Find where the given text appears and provide that cell's center as (x, y) coordinate. 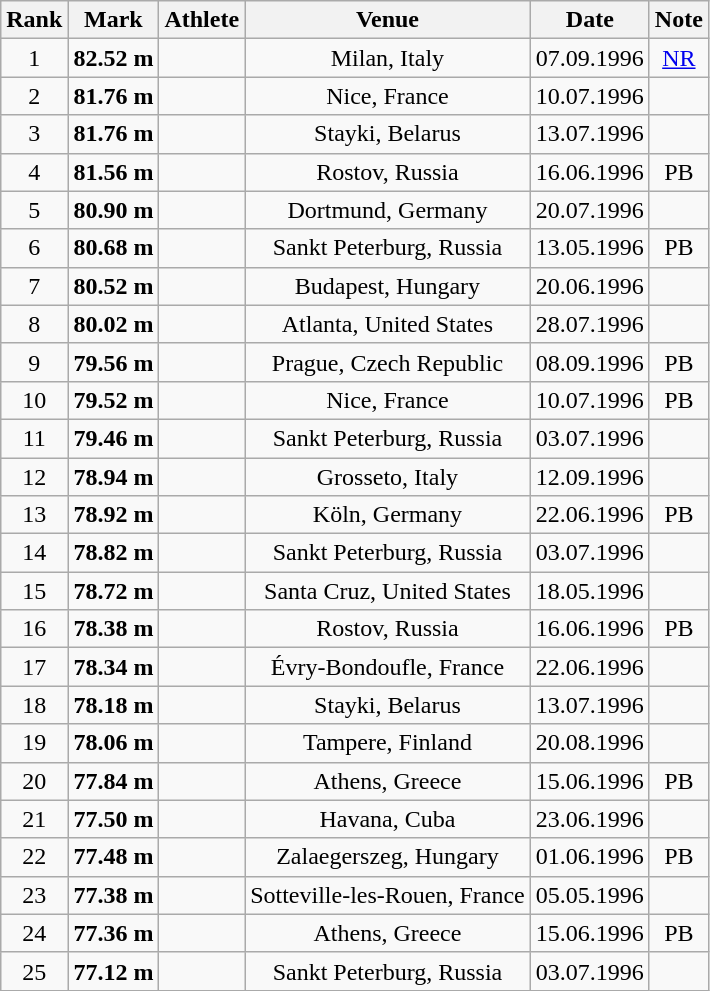
82.52 m (114, 58)
12.09.1996 (590, 477)
79.56 m (114, 362)
Havana, Cuba (388, 819)
20.08.1996 (590, 743)
Date (590, 20)
01.06.1996 (590, 857)
3 (34, 134)
23 (34, 895)
77.36 m (114, 933)
2 (34, 96)
13.05.1996 (590, 248)
Note (678, 20)
78.06 m (114, 743)
Tampere, Finland (388, 743)
5 (34, 210)
28.07.1996 (590, 324)
16 (34, 629)
77.38 m (114, 895)
Évry-Bondoufle, France (388, 667)
14 (34, 553)
18.05.1996 (590, 591)
79.52 m (114, 400)
Zalaegerszeg, Hungary (388, 857)
20 (34, 781)
12 (34, 477)
Rank (34, 20)
78.94 m (114, 477)
9 (34, 362)
11 (34, 438)
4 (34, 172)
77.12 m (114, 971)
24 (34, 933)
Venue (388, 20)
1 (34, 58)
21 (34, 819)
81.56 m (114, 172)
Köln, Germany (388, 515)
25 (34, 971)
05.05.1996 (590, 895)
77.48 m (114, 857)
NR (678, 58)
Atlanta, United States (388, 324)
7 (34, 286)
20.06.1996 (590, 286)
78.18 m (114, 705)
78.82 m (114, 553)
78.72 m (114, 591)
80.02 m (114, 324)
17 (34, 667)
08.09.1996 (590, 362)
8 (34, 324)
23.06.1996 (590, 819)
Prague, Czech Republic (388, 362)
Budapest, Hungary (388, 286)
Milan, Italy (388, 58)
15 (34, 591)
Mark (114, 20)
80.90 m (114, 210)
18 (34, 705)
20.07.1996 (590, 210)
78.92 m (114, 515)
Sotteville-les-Rouen, France (388, 895)
Santa Cruz, United States (388, 591)
Grosseto, Italy (388, 477)
80.68 m (114, 248)
78.34 m (114, 667)
77.84 m (114, 781)
Athlete (202, 20)
77.50 m (114, 819)
Dortmund, Germany (388, 210)
13 (34, 515)
19 (34, 743)
78.38 m (114, 629)
79.46 m (114, 438)
80.52 m (114, 286)
22 (34, 857)
6 (34, 248)
07.09.1996 (590, 58)
10 (34, 400)
